Capture the cell that displays the provided text and extract its (x, y) central coordinate. 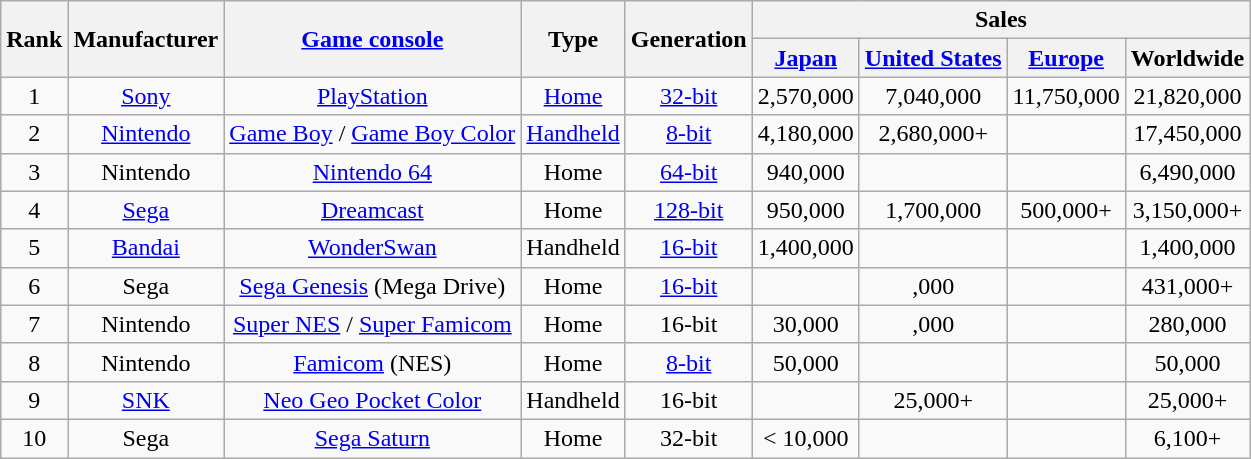
Japan (806, 58)
3 (34, 172)
6,100+ (1187, 438)
4,180,000 (806, 134)
64-bit (688, 172)
8 (34, 362)
6,490,000 (1187, 172)
Sony (146, 96)
2 (34, 134)
940,000 (806, 172)
Bandai (146, 248)
Europe (1066, 58)
30,000 (806, 324)
Sega Saturn (372, 438)
2,680,000+ (933, 134)
Neo Geo Pocket Color (372, 400)
10 (34, 438)
Nintendo 64 (372, 172)
280,000 (1187, 324)
SNK (146, 400)
1,700,000 (933, 210)
500,000+ (1066, 210)
9 (34, 400)
11,750,000 (1066, 96)
Generation (688, 39)
3,150,000+ (1187, 210)
1 (34, 96)
5 (34, 248)
Rank (34, 39)
Type (573, 39)
< 10,000 (806, 438)
Famicom (NES) (372, 362)
7,040,000 (933, 96)
WonderSwan (372, 248)
17,450,000 (1187, 134)
7 (34, 324)
Game console (372, 39)
Game Boy / Game Boy Color (372, 134)
PlayStation (372, 96)
2,570,000 (806, 96)
Dreamcast (372, 210)
Super NES / Super Famicom (372, 324)
21,820,000 (1187, 96)
6 (34, 286)
128-bit (688, 210)
United States (933, 58)
4 (34, 210)
Sales (1000, 20)
Manufacturer (146, 39)
950,000 (806, 210)
Worldwide (1187, 58)
Sega Genesis (Mega Drive) (372, 286)
431,000+ (1187, 286)
